Return [X, Y] of the center of cell containing provided text 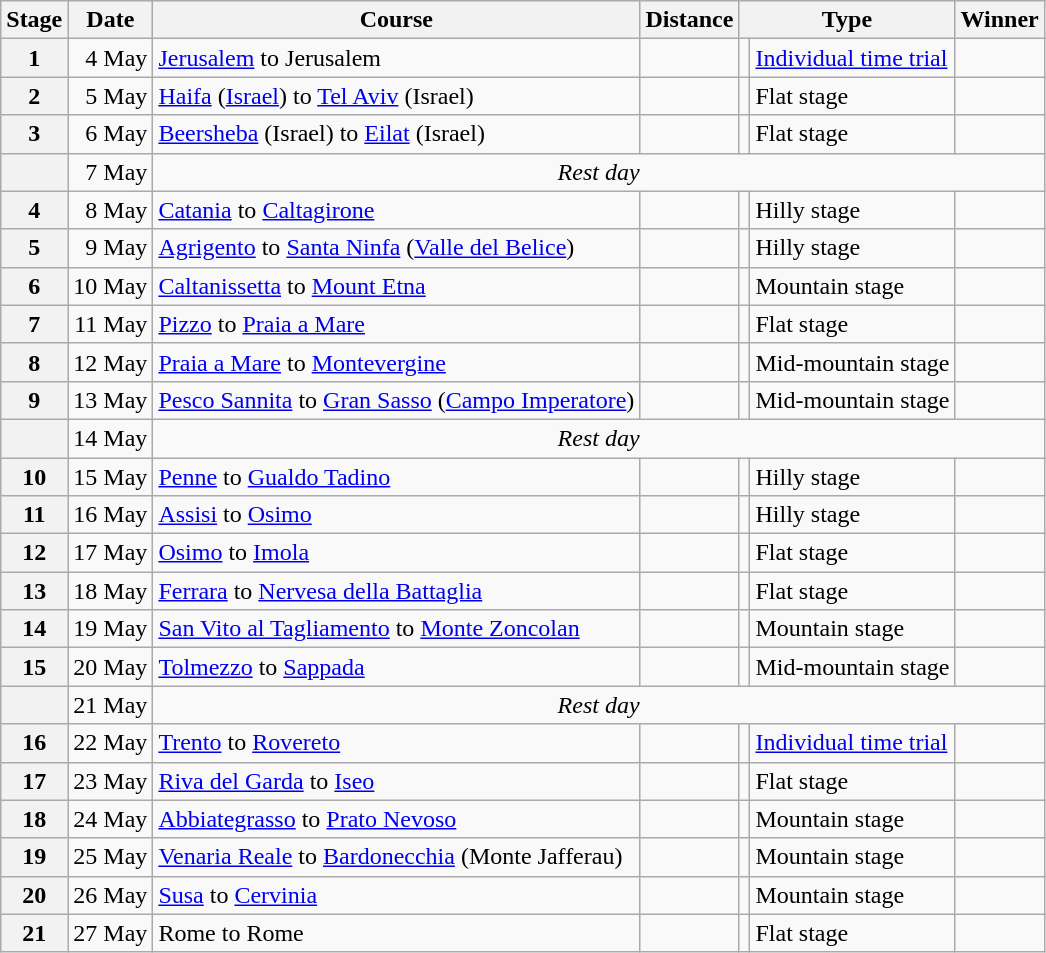
Osimo to Imola [396, 553]
25 May [110, 857]
Agrigento to Santa Ninfa (Valle del Belice) [396, 248]
12 May [110, 362]
16 May [110, 515]
10 May [110, 286]
7 May [110, 172]
Course [396, 20]
3 [34, 134]
Winner [1000, 20]
24 May [110, 819]
6 May [110, 134]
Ferrara to Nervesa della Battaglia [396, 591]
19 May [110, 629]
13 [34, 591]
18 [34, 819]
Beersheba (Israel) to Eilat (Israel) [396, 134]
Stage [34, 20]
Tolmezzo to Sappada [396, 667]
20 [34, 895]
17 May [110, 553]
6 [34, 286]
Venaria Reale to Bardonecchia (Monte Jafferau) [396, 857]
20 May [110, 667]
San Vito al Tagliamento to Monte Zoncolan [396, 629]
Jerusalem to Jerusalem [396, 58]
Date [110, 20]
Abbiategrasso to Prato Nevoso [396, 819]
Susa to Cervinia [396, 895]
16 [34, 743]
15 [34, 667]
14 May [110, 438]
9 May [110, 248]
11 [34, 515]
5 [34, 248]
15 May [110, 477]
4 [34, 210]
Caltanissetta to Mount Etna [396, 286]
10 [34, 477]
Pesco Sannita to Gran Sasso (Campo Imperatore) [396, 400]
Pizzo to Praia a Mare [396, 324]
Rome to Rome [396, 933]
Type [847, 20]
2 [34, 96]
5 May [110, 96]
Catania to Caltagirone [396, 210]
13 May [110, 400]
7 [34, 324]
18 May [110, 591]
Praia a Mare to Montevergine [396, 362]
23 May [110, 781]
12 [34, 553]
Penne to Gualdo Tadino [396, 477]
14 [34, 629]
Trento to Rovereto [396, 743]
Distance [690, 20]
17 [34, 781]
21 May [110, 705]
Riva del Garda to Iseo [396, 781]
19 [34, 857]
26 May [110, 895]
11 May [110, 324]
Assisi to Osimo [396, 515]
8 May [110, 210]
9 [34, 400]
8 [34, 362]
27 May [110, 933]
21 [34, 933]
4 May [110, 58]
1 [34, 58]
Haifa (Israel) to Tel Aviv (Israel) [396, 96]
22 May [110, 743]
